Output the (X, Y) coordinate of the center of the cell containing the given text.  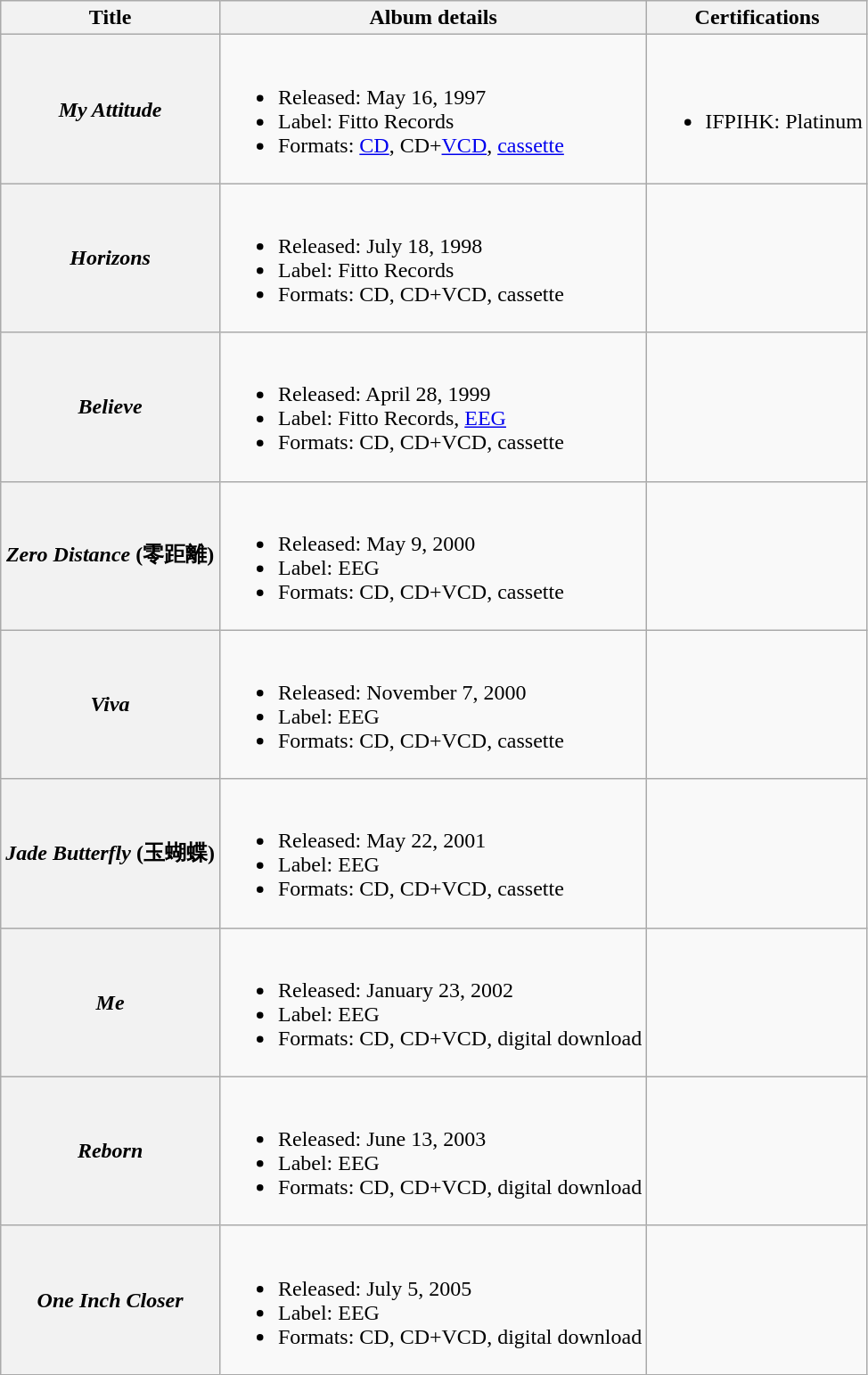
Released: November 7, 2000Label: EEGFormats: CD, CD+VCD, cassette (433, 704)
Certifications (757, 18)
Viva (111, 704)
Zero Distance (零距離) (111, 556)
Released: July 5, 2005Label: EEGFormats: CD, CD+VCD, digital download (433, 1299)
Released: May 22, 2001Label: EEGFormats: CD, CD+VCD, cassette (433, 854)
Released: June 13, 2003Label: EEGFormats: CD, CD+VCD, digital download (433, 1151)
Released: January 23, 2002Label: EEGFormats: CD, CD+VCD, digital download (433, 1002)
Album details (433, 18)
Jade Butterfly (玉蝴蝶) (111, 854)
Horizons (111, 258)
Released: May 16, 1997Label: Fitto RecordsFormats: CD, CD+VCD, cassette (433, 109)
Released: July 18, 1998Label: Fitto RecordsFormats: CD, CD+VCD, cassette (433, 258)
Me (111, 1002)
Title (111, 18)
One Inch Closer (111, 1299)
Reborn (111, 1151)
My Attitude (111, 109)
Released: May 9, 2000Label: EEGFormats: CD, CD+VCD, cassette (433, 556)
Released: April 28, 1999Label: Fitto Records, EEGFormats: CD, CD+VCD, cassette (433, 406)
IFPIHK: Platinum (757, 109)
Believe (111, 406)
